For the text-containing cell, return its midpoint in [X, Y] coordinate format. 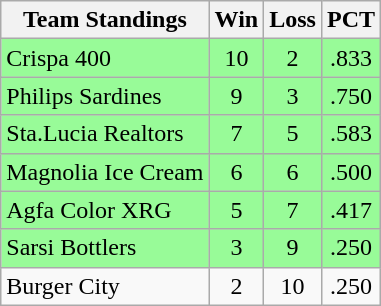
Philips Sardines [105, 96]
Sta.Lucia Realtors [105, 134]
Team Standings [105, 20]
Loss [293, 20]
Magnolia Ice Cream [105, 172]
.500 [350, 172]
.750 [350, 96]
PCT [350, 20]
Burger City [105, 286]
Crispa 400 [105, 58]
.583 [350, 134]
Agfa Color XRG [105, 210]
.417 [350, 210]
.833 [350, 58]
Sarsi Bottlers [105, 248]
Win [236, 20]
